Find where the given text appears and provide that cell's center as (X, Y) coordinate. 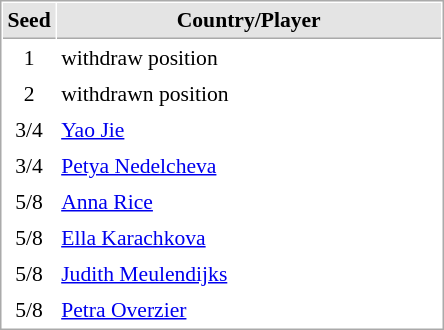
Petya Nedelcheva (249, 165)
withdraw position (249, 57)
Seed (29, 21)
Ella Karachkova (249, 237)
Yao Jie (249, 129)
1 (29, 57)
withdrawn position (249, 93)
Country/Player (249, 21)
Petra Overzier (249, 309)
2 (29, 93)
Judith Meulendijks (249, 273)
Anna Rice (249, 201)
